For the text-containing cell, return its midpoint in [x, y] coordinate format. 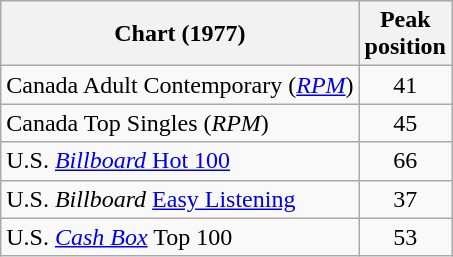
Chart (1977) [180, 34]
41 [405, 85]
U.S. Billboard Easy Listening [180, 199]
Canada Top Singles (RPM) [180, 123]
53 [405, 237]
U.S. Cash Box Top 100 [180, 237]
U.S. Billboard Hot 100 [180, 161]
Canada Adult Contemporary (RPM) [180, 85]
66 [405, 161]
45 [405, 123]
37 [405, 199]
Peakposition [405, 34]
